Identify which cell holds the provided text, then report its [X, Y] central coordinate. 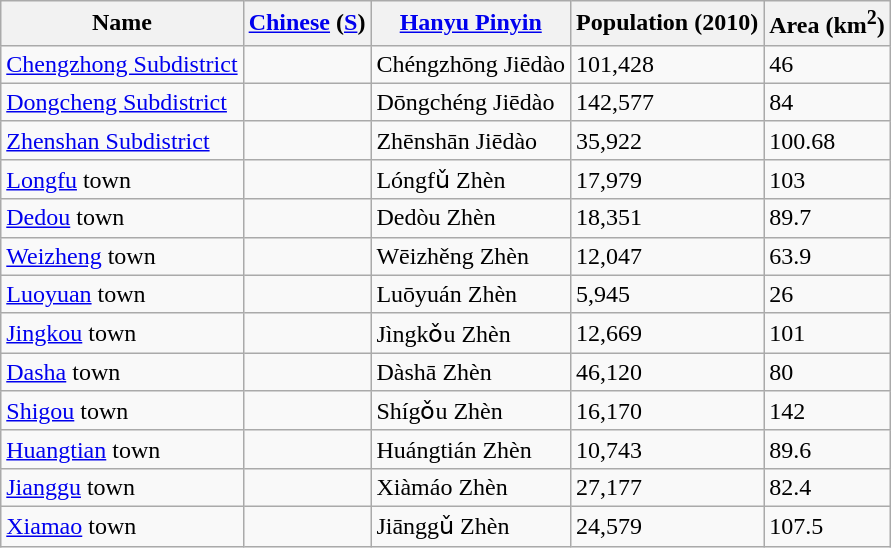
Area (km2) [828, 24]
Jingkou town [122, 333]
5,945 [668, 294]
Shigou town [122, 411]
12,669 [668, 333]
46 [828, 64]
Zhenshan Subdistrict [122, 140]
Hanyu Pinyin [471, 24]
16,170 [668, 411]
Jiānggǔ Zhèn [471, 527]
12,047 [668, 256]
Weizheng town [122, 256]
24,579 [668, 527]
Jìngkǒu Zhèn [471, 333]
Luōyuán Zhèn [471, 294]
107.5 [828, 527]
80 [828, 372]
84 [828, 102]
100.68 [828, 140]
Luoyuan town [122, 294]
18,351 [668, 218]
Dedou town [122, 218]
103 [828, 179]
35,922 [668, 140]
27,177 [668, 487]
Xiamao town [122, 527]
142 [828, 411]
Chéngzhōng Jiēdào [471, 64]
Population (2010) [668, 24]
Longfu town [122, 179]
Shígǒu Zhèn [471, 411]
Dōngchéng Jiēdào [471, 102]
Name [122, 24]
101,428 [668, 64]
Dongcheng Subdistrict [122, 102]
Chengzhong Subdistrict [122, 64]
142,577 [668, 102]
89.7 [828, 218]
26 [828, 294]
Wēizhěng Zhèn [471, 256]
Jianggu town [122, 487]
Huángtián Zhèn [471, 449]
Chinese (S) [307, 24]
Xiàmáo Zhèn [471, 487]
46,120 [668, 372]
Dasha town [122, 372]
63.9 [828, 256]
82.4 [828, 487]
17,979 [668, 179]
Zhēnshān Jiēdào [471, 140]
Huangtian town [122, 449]
101 [828, 333]
10,743 [668, 449]
Dedòu Zhèn [471, 218]
Lóngfǔ Zhèn [471, 179]
Dàshā Zhèn [471, 372]
89.6 [828, 449]
